Find where the given text appears and provide that cell's center as (X, Y) coordinate. 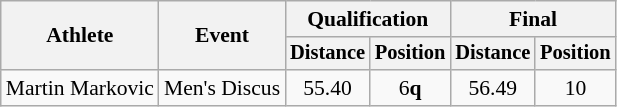
Athlete (80, 36)
Martin Markovic (80, 88)
Qualification (368, 19)
56.49 (492, 88)
10 (575, 88)
Event (222, 36)
55.40 (328, 88)
Men's Discus (222, 88)
6q (410, 88)
Final (532, 19)
